For the text-containing cell, return its midpoint in [X, Y] coordinate format. 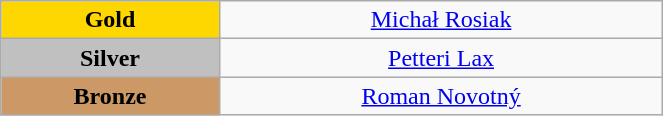
Silver [110, 58]
Petteri Lax [441, 58]
Gold [110, 20]
Michał Rosiak [441, 20]
Bronze [110, 96]
Roman Novotný [441, 96]
